Find where the given text appears and provide that cell's center as [X, Y] coordinate. 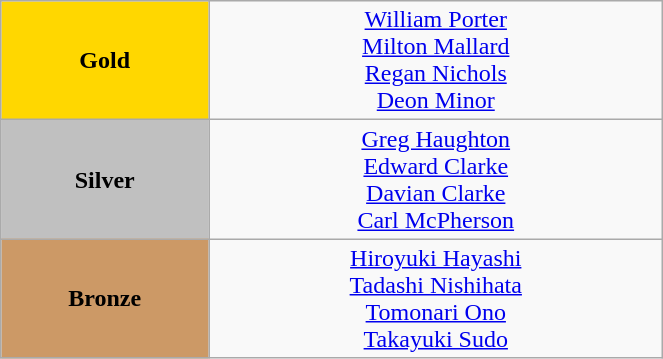
Silver [105, 180]
Greg HaughtonEdward ClarkeDavian ClarkeCarl McPherson [436, 180]
Gold [105, 60]
William PorterMilton MallardRegan NicholsDeon Minor [436, 60]
Hiroyuki HayashiTadashi NishihataTomonari OnoTakayuki Sudo [436, 298]
Bronze [105, 298]
